Return the [X, Y] coordinate for the center point of the cell that contains the specified text.  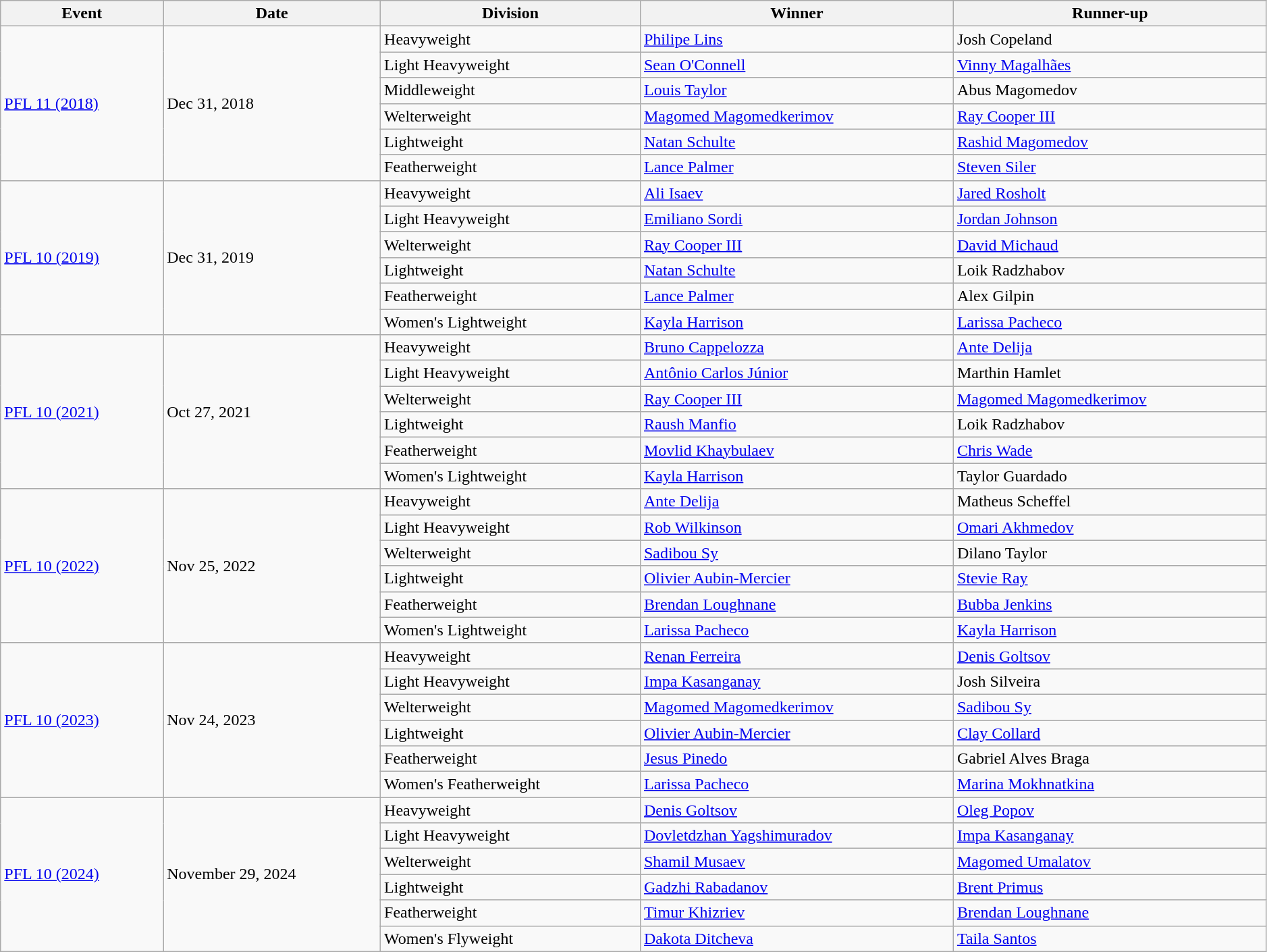
PFL 11 (2018) [82, 103]
Dec 31, 2019 [272, 257]
Timur Khizriev [797, 913]
Alex Gilpin [1110, 296]
Matheus Scheffel [1110, 502]
Dec 31, 2018 [272, 103]
PFL 10 (2024) [82, 874]
Women's Featherweight [510, 785]
Date [272, 14]
Philipe Lins [797, 39]
Middleweight [510, 90]
Nov 24, 2023 [272, 720]
PFL 10 (2021) [82, 412]
Jesus Pinedo [797, 759]
David Michaud [1110, 244]
Dakota Ditcheva [797, 938]
Stevie Ray [1110, 579]
Brent Primus [1110, 887]
Steven Siler [1110, 167]
Louis Taylor [797, 90]
Antônio Carlos Júnior [797, 373]
Jordan Johnson [1110, 219]
Clay Collard [1110, 733]
Marina Mokhnatkina [1110, 785]
Magomed Umalatov [1110, 862]
Oleg Popov [1110, 810]
Rashid Magomedov [1110, 142]
Shamil Musaev [797, 862]
Josh Silveira [1110, 681]
Taylor Guardado [1110, 476]
Oct 27, 2021 [272, 412]
Omari Akhmedov [1110, 527]
Abus Magomedov [1110, 90]
Emiliano Sordi [797, 219]
Movlid Khaybulaev [797, 450]
PFL 10 (2019) [82, 257]
Runner-up [1110, 14]
Bruno Cappelozza [797, 348]
Vinny Magalhães [1110, 65]
Marthin Hamlet [1110, 373]
Chris Wade [1110, 450]
PFL 10 (2023) [82, 720]
November 29, 2024 [272, 874]
Sean O'Connell [797, 65]
Renan Ferreira [797, 656]
Winner [797, 14]
Josh Copeland [1110, 39]
Dovletdzhan Yagshimuradov [797, 836]
Dilano Taylor [1110, 553]
Raush Manfio [797, 425]
Gabriel Alves Braga [1110, 759]
Rob Wilkinson [797, 527]
Division [510, 14]
PFL 10 (2022) [82, 566]
Jared Rosholt [1110, 193]
Event [82, 14]
Taila Santos [1110, 938]
Bubba Jenkins [1110, 604]
Women's Flyweight [510, 938]
Nov 25, 2022 [272, 566]
Gadzhi Rabadanov [797, 887]
Ali Isaev [797, 193]
